Identify which cell holds the provided text, then report its (x, y) central coordinate. 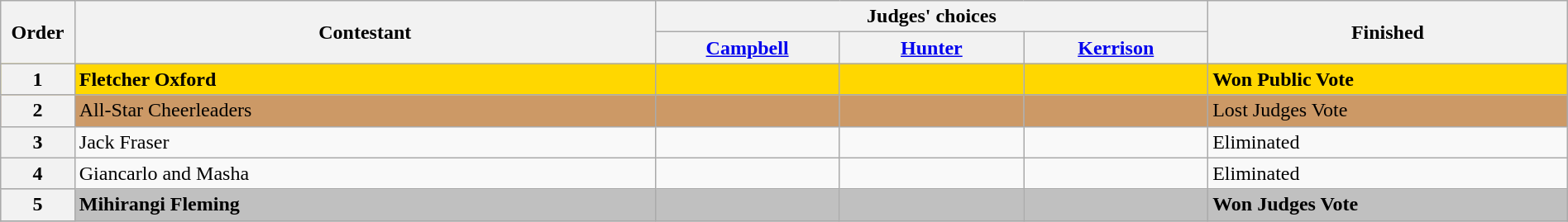
Order (38, 32)
Contestant (365, 32)
Hunter (931, 48)
Giancarlo and Masha (365, 173)
Judges' choices (931, 17)
4 (38, 173)
Campbell (748, 48)
Mihirangi Fleming (365, 205)
Won Public Vote (1388, 79)
Fletcher Oxford (365, 79)
Won Judges Vote (1388, 205)
5 (38, 205)
2 (38, 111)
1 (38, 79)
Kerrison (1116, 48)
All-Star Cheerleaders (365, 111)
Lost Judges Vote (1388, 111)
3 (38, 142)
Jack Fraser (365, 142)
Finished (1388, 32)
